Search for the cell housing the specified text and yield its [x, y] center coordinate. 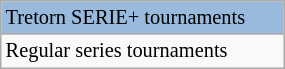
Tretorn SERIE+ tournaments [142, 17]
Regular series tournaments [142, 51]
